For the text-containing cell, return its midpoint in [X, Y] coordinate format. 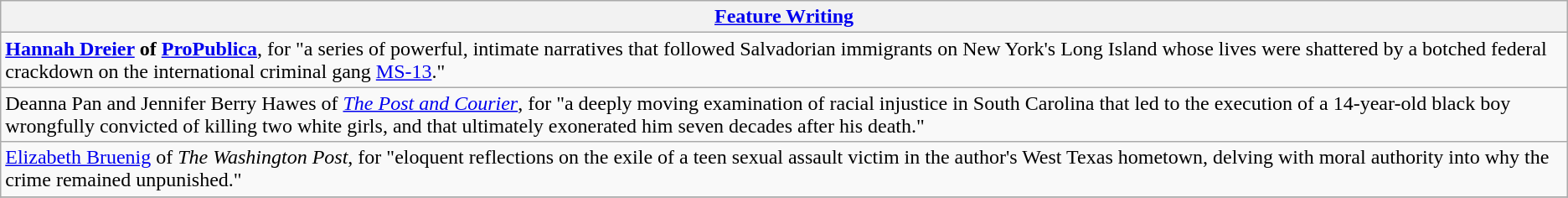
Feature Writing [784, 17]
